Provide the [X, Y] coordinate of the cell's center where the given text is located.  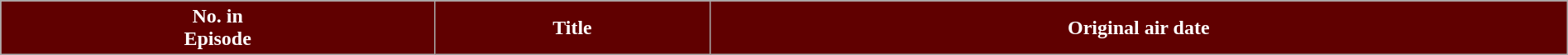
Original air date [1138, 28]
No. inEpisode [218, 28]
Title [572, 28]
